From the cell containing the given text, extract its center point as [x, y] coordinate. 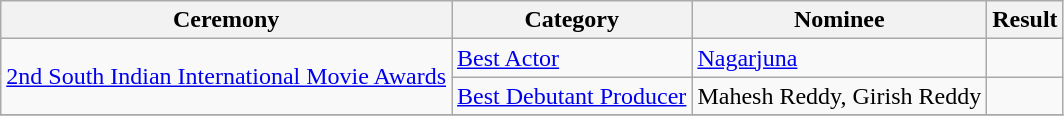
Best Debutant Producer [572, 96]
Ceremony [226, 20]
Result [1025, 20]
Best Actor [572, 58]
Nominee [840, 20]
Category [572, 20]
2nd South Indian International Movie Awards [226, 77]
Mahesh Reddy, Girish Reddy [840, 96]
Nagarjuna [840, 58]
